Pinpoint the cell where the given text exists, returning its (X, Y) midpoint coordinate. 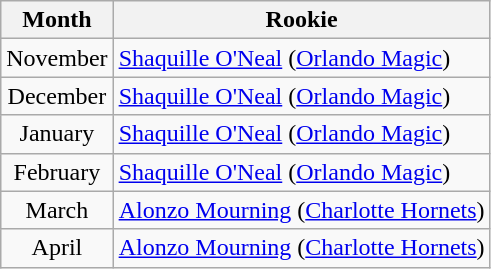
April (57, 248)
Rookie (302, 20)
February (57, 172)
November (57, 58)
March (57, 210)
December (57, 96)
Month (57, 20)
January (57, 134)
